Output the (X, Y) coordinate of the center of the cell containing the given text.  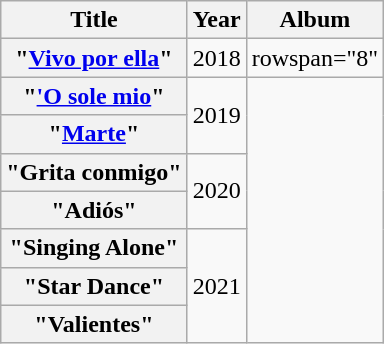
2021 (216, 286)
2019 (216, 115)
"Singing Alone" (94, 248)
Album (315, 20)
2020 (216, 191)
"Adiós" (94, 210)
Year (216, 20)
"Star Dance" (94, 286)
Title (94, 20)
"'O sole mio" (94, 96)
"Marte" (94, 134)
2018 (216, 58)
rowspan="8" (315, 58)
"Valientes" (94, 324)
"Vivo por ella" (94, 58)
"Grita conmigo" (94, 172)
